Output the (X, Y) coordinate of the center of the cell containing the given text.  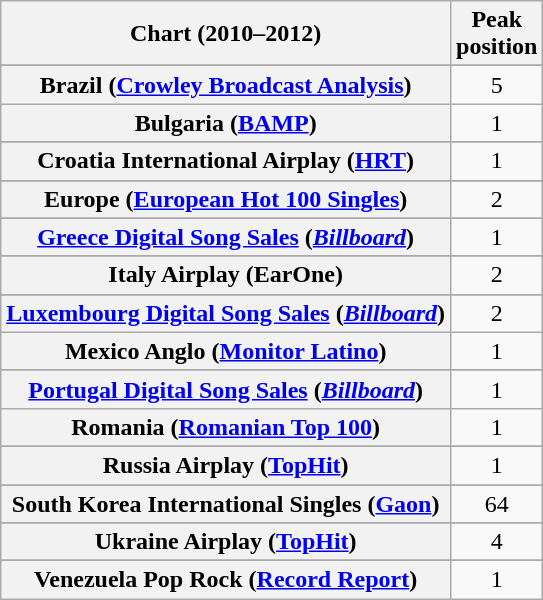
64 (497, 503)
Venezuela Pop Rock (Record Report) (226, 580)
Ukraine Airplay (TopHit) (226, 542)
Greece Digital Song Sales (Billboard) (226, 237)
Russia Airplay (TopHit) (226, 465)
Peakposition (497, 34)
South Korea International Singles (Gaon) (226, 503)
Mexico Anglo (Monitor Latino) (226, 351)
Luxembourg Digital Song Sales (Billboard) (226, 313)
5 (497, 85)
Croatia International Airplay (HRT) (226, 161)
Brazil (Crowley Broadcast Analysis) (226, 85)
Bulgaria (BAMP) (226, 123)
Chart (2010–2012) (226, 34)
Italy Airplay (EarOne) (226, 275)
Romania (Romanian Top 100) (226, 427)
4 (497, 542)
Portugal Digital Song Sales (Billboard) (226, 389)
Europe (European Hot 100 Singles) (226, 199)
